Extract the [X, Y] coordinate from the center of the cell holding the provided text.  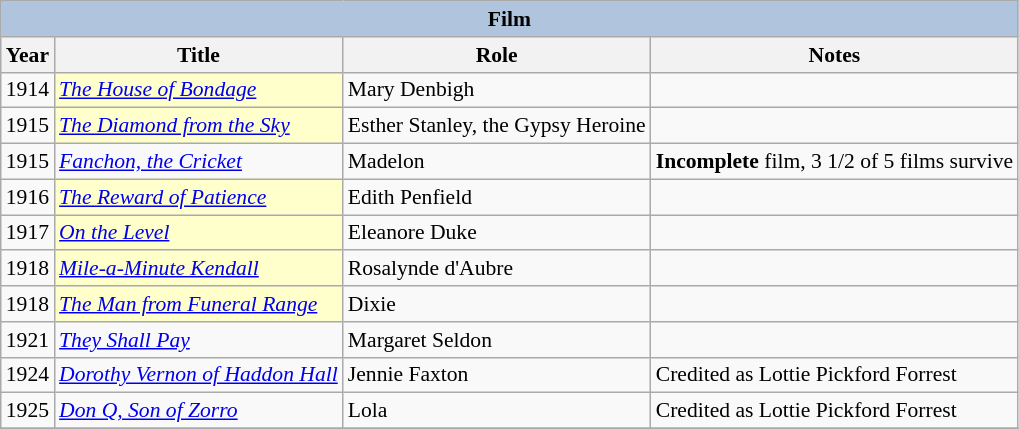
Incomplete film, 3 1/2 of 5 films survive [834, 162]
Jennie Faxton [497, 375]
Mile-a-Minute Kendall [198, 269]
The Man from Funeral Range [198, 304]
Film [510, 19]
The House of Bondage [198, 90]
Role [497, 55]
Don Q, Son of Zorro [198, 411]
Dixie [497, 304]
Edith Penfield [497, 197]
Lola [497, 411]
1921 [28, 340]
Eleanore Duke [497, 233]
Fanchon, the Cricket [198, 162]
Title [198, 55]
Margaret Seldon [497, 340]
1916 [28, 197]
Year [28, 55]
The Reward of Patience [198, 197]
The Diamond from the Sky [198, 126]
1924 [28, 375]
On the Level [198, 233]
Madelon [497, 162]
Esther Stanley, the Gypsy Heroine [497, 126]
Dorothy Vernon of Haddon Hall [198, 375]
Mary Denbigh [497, 90]
1925 [28, 411]
Rosalynde d'Aubre [497, 269]
1917 [28, 233]
Notes [834, 55]
1914 [28, 90]
They Shall Pay [198, 340]
